From the cell containing the given text, extract its center point as (x, y) coordinate. 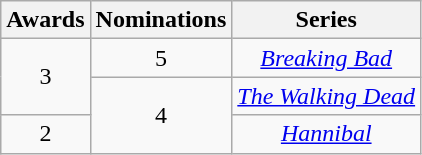
Hannibal (326, 134)
Series (326, 20)
2 (46, 134)
3 (46, 77)
Breaking Bad (326, 58)
Awards (46, 20)
The Walking Dead (326, 96)
4 (161, 115)
Nominations (161, 20)
5 (161, 58)
